Output the (X, Y) coordinate of the center of the cell containing the given text.  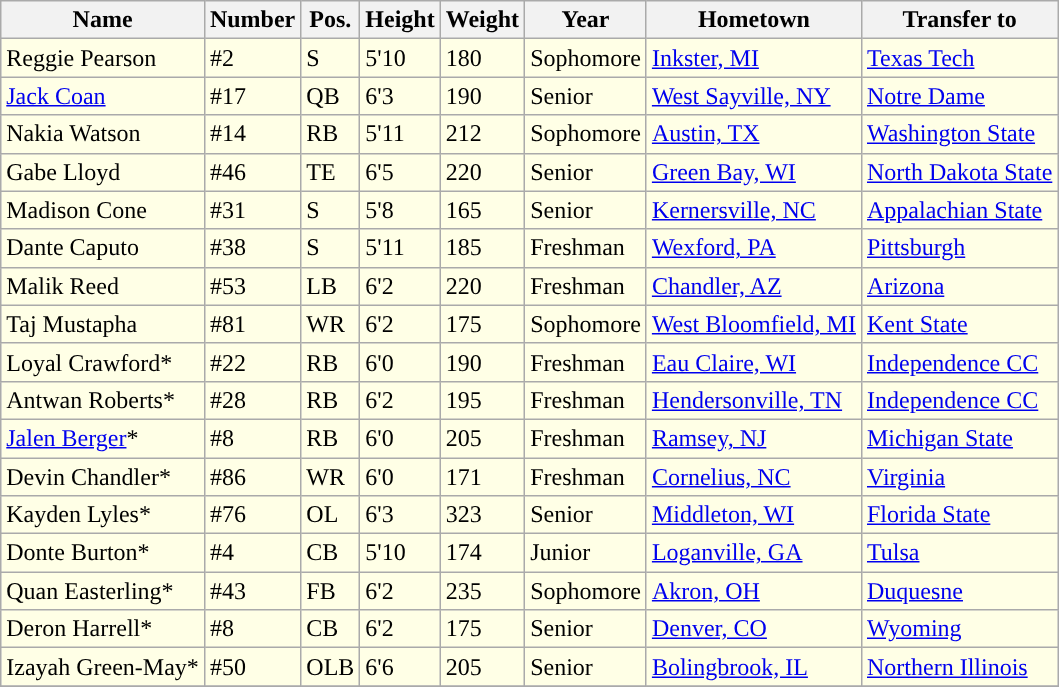
Donte Burton* (103, 553)
180 (482, 58)
QB (330, 96)
Notre Dame (959, 96)
Virginia (959, 477)
6'5 (400, 172)
Washington State (959, 134)
Duquesne (959, 591)
Cornelius, NC (754, 477)
#4 (252, 553)
323 (482, 515)
Year (586, 20)
174 (482, 553)
Ramsey, NJ (754, 438)
185 (482, 248)
#43 (252, 591)
Inkster, MI (754, 58)
Antwan Roberts* (103, 400)
Name (103, 20)
#2 (252, 58)
Wexford, PA (754, 248)
Florida State (959, 515)
Jalen Berger* (103, 438)
Northern Illinois (959, 667)
Pittsburgh (959, 248)
Middleton, WI (754, 515)
OLB (330, 667)
Nakia Watson (103, 134)
Kent State (959, 324)
Michigan State (959, 438)
Deron Harrell* (103, 629)
Madison Cone (103, 210)
Dante Caputo (103, 248)
Quan Easterling* (103, 591)
165 (482, 210)
Malik Reed (103, 286)
#17 (252, 96)
Kernersville, NC (754, 210)
#14 (252, 134)
Kayden Lyles* (103, 515)
Denver, CO (754, 629)
Transfer to (959, 20)
West Bloomfield, MI (754, 324)
235 (482, 591)
#38 (252, 248)
Austin, TX (754, 134)
Tulsa (959, 553)
TE (330, 172)
LB (330, 286)
Number (252, 20)
Pos. (330, 20)
Weight (482, 20)
North Dakota State (959, 172)
Wyoming (959, 629)
Jack Coan (103, 96)
Junior (586, 553)
Izayah Green-May* (103, 667)
212 (482, 134)
Height (400, 20)
Hometown (754, 20)
OL (330, 515)
Devin Chandler* (103, 477)
6'6 (400, 667)
Gabe Lloyd (103, 172)
Hendersonville, TN (754, 400)
#28 (252, 400)
#31 (252, 210)
Eau Claire, WI (754, 362)
171 (482, 477)
#46 (252, 172)
West Sayville, NY (754, 96)
#53 (252, 286)
5'8 (400, 210)
195 (482, 400)
Loyal Crawford* (103, 362)
Texas Tech (959, 58)
Arizona (959, 286)
Appalachian State (959, 210)
Akron, OH (754, 591)
#50 (252, 667)
Bolingbrook, IL (754, 667)
Taj Mustapha (103, 324)
FB (330, 591)
Reggie Pearson (103, 58)
#81 (252, 324)
Loganville, GA (754, 553)
#76 (252, 515)
Chandler, AZ (754, 286)
#86 (252, 477)
#22 (252, 362)
Green Bay, WI (754, 172)
